Pinpoint the cell where the given text exists, returning its [x, y] midpoint coordinate. 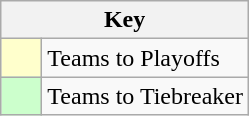
Key [125, 20]
Teams to Playoffs [146, 58]
Teams to Tiebreaker [146, 96]
